Detect which cell encompasses the target text, then output its [x, y] center coordinate. 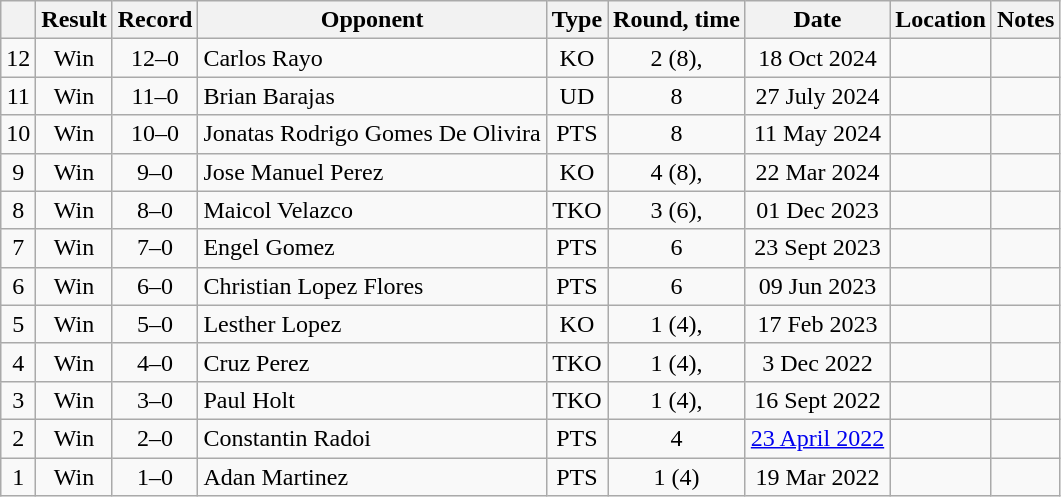
2–0 [155, 438]
Adan Martinez [372, 477]
6–0 [155, 286]
1–0 [155, 477]
16 Sept 2022 [817, 400]
3 [18, 400]
2 [18, 438]
Result [74, 20]
7–0 [155, 248]
22 Mar 2024 [817, 172]
5 [18, 324]
11 [18, 96]
3–0 [155, 400]
12 [18, 58]
27 July 2024 [817, 96]
09 Jun 2023 [817, 286]
UD [576, 96]
8–0 [155, 210]
12–0 [155, 58]
2 (8), [677, 58]
9 [18, 172]
Cruz Perez [372, 362]
4 (8), [677, 172]
23 Sept 2023 [817, 248]
Lesther Lopez [372, 324]
Opponent [372, 20]
Jonatas Rodrigo Gomes De Olivira [372, 134]
9–0 [155, 172]
Date [817, 20]
Notes [1025, 20]
17 Feb 2023 [817, 324]
Constantin Radoi [372, 438]
Paul Holt [372, 400]
Jose Manuel Perez [372, 172]
Round, time [677, 20]
1 [18, 477]
11 May 2024 [817, 134]
4–0 [155, 362]
Location [941, 20]
01 Dec 2023 [817, 210]
11–0 [155, 96]
Brian Barajas [372, 96]
18 Oct 2024 [817, 58]
7 [18, 248]
Maicol Velazco [372, 210]
5–0 [155, 324]
3 Dec 2022 [817, 362]
10 [18, 134]
19 Mar 2022 [817, 477]
3 (6), [677, 210]
1 (4) [677, 477]
23 April 2022 [817, 438]
Record [155, 20]
10–0 [155, 134]
Carlos Rayo [372, 58]
Christian Lopez Flores [372, 286]
Engel Gomez [372, 248]
Type [576, 20]
